Extract the [X, Y] coordinate from the center of the cell holding the provided text.  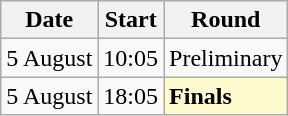
18:05 [131, 96]
Finals [226, 96]
Start [131, 20]
Preliminary [226, 58]
Round [226, 20]
10:05 [131, 58]
Date [50, 20]
